Pinpoint the cell where the given text exists, returning its [X, Y] midpoint coordinate. 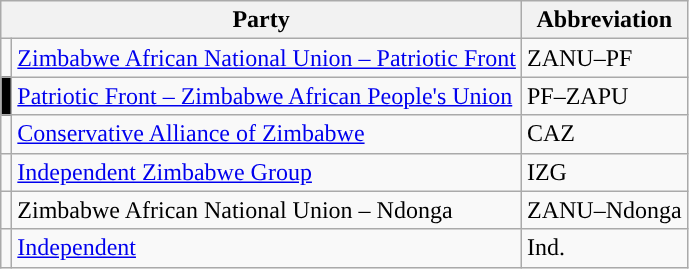
Zimbabwe African National Union – Ndonga [267, 210]
Zimbabwe African National Union – Patriotic Front [267, 58]
Party [262, 20]
Abbreviation [604, 20]
Ind. [604, 248]
Conservative Alliance of Zimbabwe [267, 134]
Independent [267, 248]
ZANU–PF [604, 58]
IZG [604, 172]
Patriotic Front – Zimbabwe African People's Union [267, 96]
PF–ZAPU [604, 96]
ZANU–Ndonga [604, 210]
Independent Zimbabwe Group [267, 172]
CAZ [604, 134]
